Pinpoint the cell where the given text exists, returning its (x, y) midpoint coordinate. 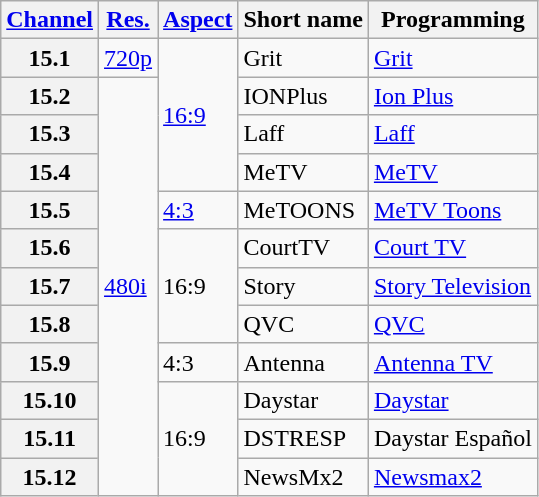
Court TV (452, 248)
CourtTV (303, 248)
Res. (128, 20)
NewsMx2 (303, 477)
15.10 (50, 400)
Channel (50, 20)
Antenna TV (452, 362)
15.7 (50, 286)
Short name (303, 20)
15.1 (50, 58)
15.2 (50, 96)
Antenna (303, 362)
720p (128, 58)
15.3 (50, 134)
480i (128, 286)
Programming (452, 20)
15.9 (50, 362)
15.4 (50, 172)
Aspect (198, 20)
15.5 (50, 210)
15.12 (50, 477)
Story Television (452, 286)
MeTV Toons (452, 210)
Story (303, 286)
Ion Plus (452, 96)
DSTRESP (303, 438)
Newsmax2 (452, 477)
15.6 (50, 248)
IONPlus (303, 96)
15.8 (50, 324)
MeTOONS (303, 210)
Daystar Español (452, 438)
15.11 (50, 438)
